Return the [x, y] coordinate for the center point of the cell that contains the specified text.  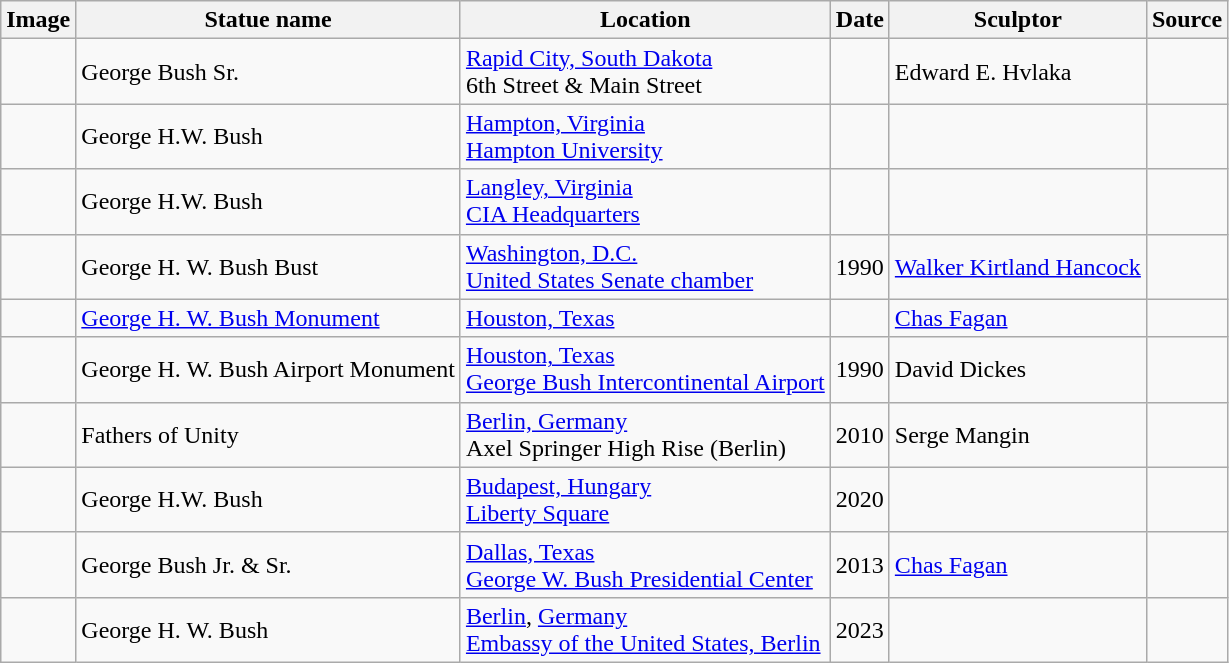
Rapid City, South Dakota6th Street & Main Street [645, 72]
Statue name [268, 20]
2010 [860, 434]
Walker Kirtland Hancock [1018, 266]
Langley, VirginiaCIA Headquarters [645, 202]
Fathers of Unity [268, 434]
Berlin, GermanyAxel Springer High Rise (Berlin) [645, 434]
Date [860, 20]
Berlin, GermanyEmbassy of the United States, Berlin [645, 630]
Serge Mangin [1018, 434]
Washington, D.C.United States Senate chamber [645, 266]
2020 [860, 500]
2023 [860, 630]
Image [38, 20]
Location [645, 20]
Source [1186, 20]
Budapest, HungaryLiberty Square [645, 500]
George H. W. Bush Airport Monument [268, 370]
George Bush Sr. [268, 72]
George Bush Jr. & Sr. [268, 564]
2013 [860, 564]
Houston, TexasGeorge Bush Intercontinental Airport [645, 370]
Hampton, VirginiaHampton University [645, 136]
Edward E. Hvlaka [1018, 72]
Houston, Texas [645, 318]
George H. W. Bush Monument [268, 318]
Dallas, TexasGeorge W. Bush Presidential Center [645, 564]
Sculptor [1018, 20]
David Dickes [1018, 370]
George H. W. Bush Bust [268, 266]
George H. W. Bush [268, 630]
